Pinpoint the cell where the given text exists, returning its (X, Y) midpoint coordinate. 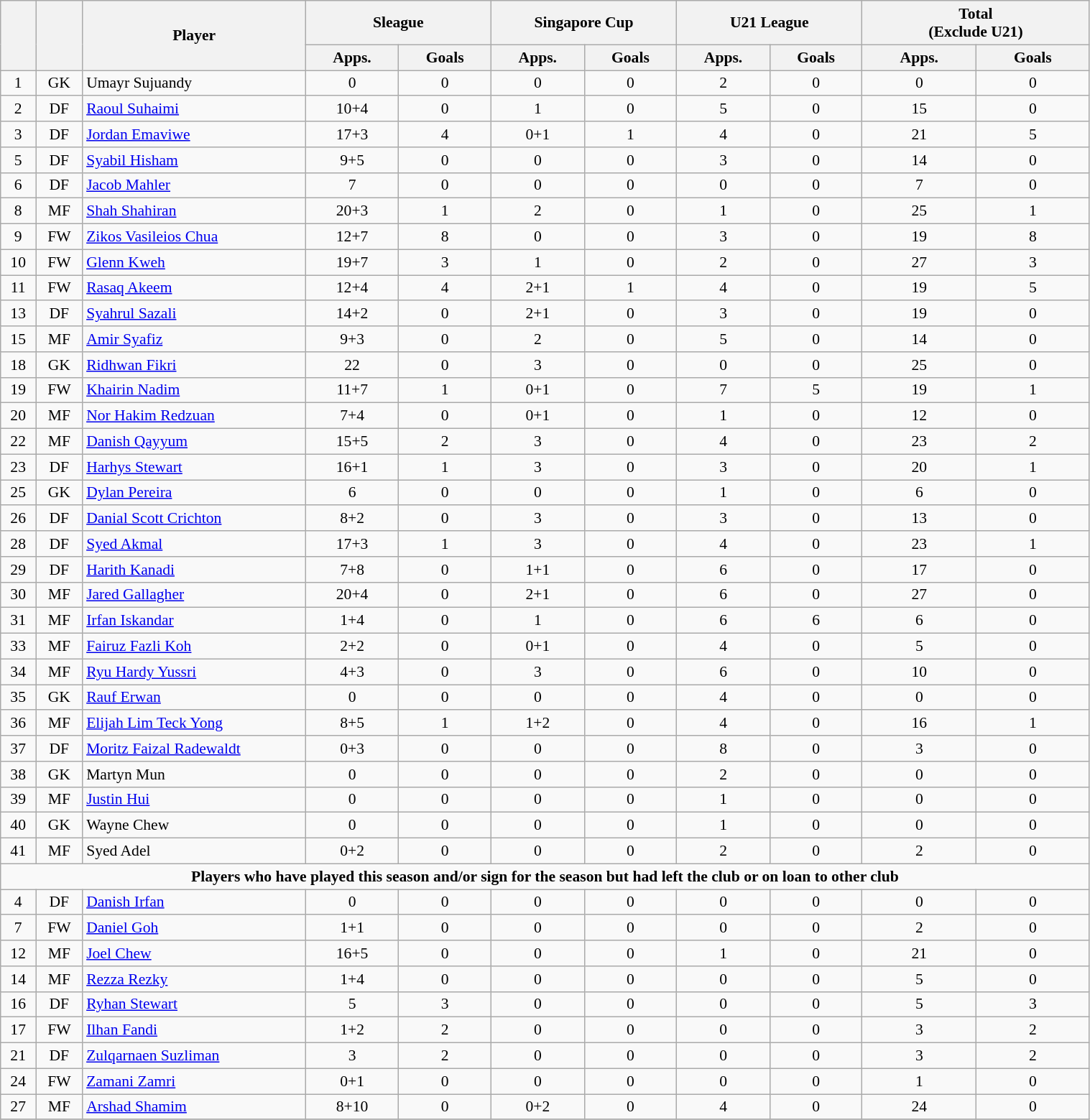
34 (19, 672)
18 (19, 365)
28 (19, 544)
Syahrul Sazali (194, 314)
41 (19, 851)
Glenn Kweh (194, 262)
19+7 (352, 262)
16+1 (352, 467)
Justin Hui (194, 800)
8+10 (352, 1107)
Syed Akmal (194, 544)
U21 League (770, 23)
Martyn Mun (194, 774)
Jared Gallagher (194, 595)
Nor Hakim Redzuan (194, 416)
Rauf Erwan (194, 698)
11 (19, 288)
Moritz Faizal Radewaldt (194, 749)
0+3 (352, 749)
11+7 (352, 390)
12+4 (352, 288)
7+8 (352, 570)
7+4 (352, 416)
4+3 (352, 672)
Khairin Nadim (194, 390)
Danish Qayyum (194, 442)
Raoul Suhaimi (194, 109)
39 (19, 800)
Harhys Stewart (194, 467)
26 (19, 519)
Joel Chew (194, 953)
Syed Adel (194, 851)
Umayr Sujuandy (194, 83)
Singapore Cup (583, 23)
Zikos Vasileios Chua (194, 237)
Rezza Rezky (194, 979)
Syabil Hisham (194, 160)
29 (19, 570)
38 (19, 774)
Ryu Hardy Yussri (194, 672)
40 (19, 825)
33 (19, 647)
Ridhwan Fikri (194, 365)
Harith Kanadi (194, 570)
Sleague (398, 23)
Jacob Mahler (194, 185)
Player (194, 36)
Shah Shahiran (194, 211)
Amir Syafiz (194, 339)
36 (19, 723)
31 (19, 621)
Dylan Pereira (194, 493)
8+2 (352, 519)
Jordan Emaviwe (194, 134)
15+5 (352, 442)
Zamani Zamri (194, 1081)
16+5 (352, 953)
Elijah Lim Teck Yong (194, 723)
Rasaq Akeem (194, 288)
20+3 (352, 211)
Players who have played this season and/or sign for the season but had left the club or on loan to other club (545, 876)
9+3 (352, 339)
Ryhan Stewart (194, 1004)
Total (Exclude U21) (976, 23)
12+7 (352, 237)
9 (19, 237)
14+2 (352, 314)
8+5 (352, 723)
Daniel Goh (194, 928)
Arshad Shamim (194, 1107)
2+2 (352, 647)
20+4 (352, 595)
Ilhan Fandi (194, 1030)
Zulqarnaen Suzliman (194, 1056)
10+4 (352, 109)
9+5 (352, 160)
37 (19, 749)
35 (19, 698)
Danish Irfan (194, 902)
Wayne Chew (194, 825)
Danial Scott Crichton (194, 519)
Irfan Iskandar (194, 621)
Fairuz Fazli Koh (194, 647)
30 (19, 595)
